From the cell containing the given text, extract its center point as (x, y) coordinate. 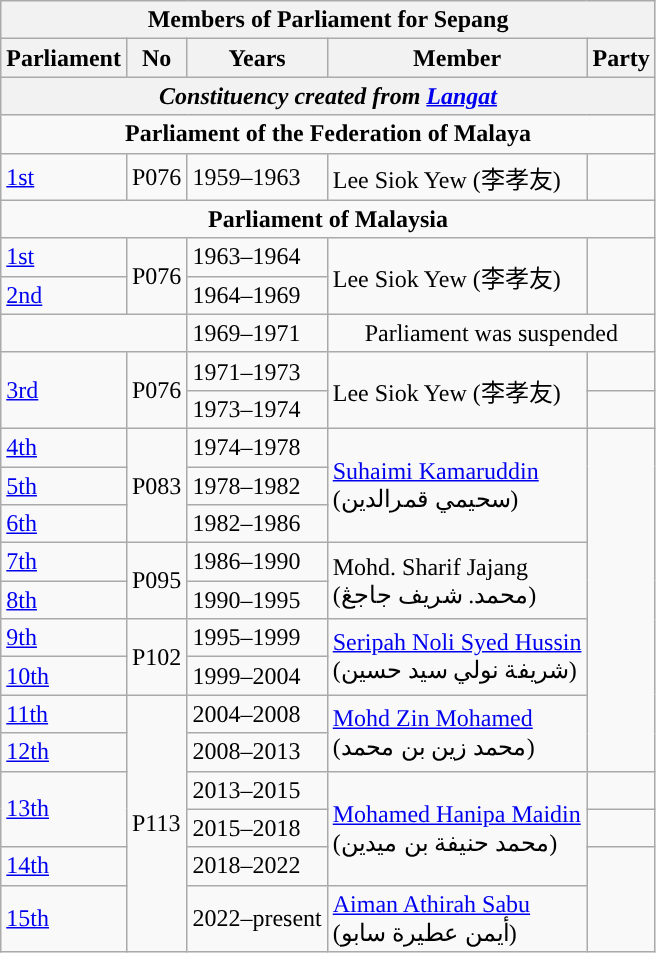
8th (64, 600)
2013–2015 (257, 790)
1973–1974 (257, 409)
P095 (156, 581)
2022–present (257, 918)
1974–1978 (257, 447)
2008–2013 (257, 752)
P083 (156, 485)
1964–1969 (257, 295)
1982–1986 (257, 524)
Aiman Athirah Sabu (أيمن عطيرة سابو‎) (457, 918)
Party (621, 58)
Parliament of Malaysia (328, 219)
15th (64, 918)
Constituency created from Langat (328, 96)
Mohamed Hanipa Maidin (محمد حنيفة بن ميدين) (457, 828)
Mohd. Sharif Jajang (محمد. شريف جاجڠ) (457, 581)
P102 (156, 657)
1959–1963 (257, 176)
12th (64, 752)
Members of Parliament for Sepang (328, 20)
2018–2022 (257, 866)
4th (64, 447)
13th (64, 809)
P113 (156, 824)
Parliament (64, 58)
1969–1971 (257, 333)
Seripah Noli Syed Hussin (شريفة نولي سيد حسين) (457, 657)
Parliament was suspended (491, 333)
3rd (64, 390)
1986–1990 (257, 562)
2nd (64, 295)
Mohd Zin Mohamed (محمد زين بن محمد) (457, 733)
11th (64, 714)
1990–1995 (257, 600)
Member (457, 58)
2015–2018 (257, 828)
2004–2008 (257, 714)
7th (64, 562)
1963–1964 (257, 257)
1978–1982 (257, 485)
10th (64, 676)
Parliament of the Federation of Malaya (328, 134)
Suhaimi Kamaruddin (سحيمي قمرالدين) (457, 485)
Years (257, 58)
1995–1999 (257, 638)
6th (64, 524)
1971–1973 (257, 371)
5th (64, 485)
9th (64, 638)
1999–2004 (257, 676)
No (156, 58)
14th (64, 866)
